Output the [x, y] coordinate of the center of the cell containing the given text.  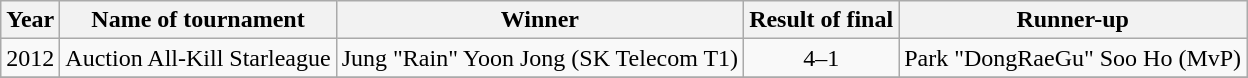
Result of final [822, 20]
Runner-up [1073, 20]
Park "DongRaeGu" Soo Ho (MvP) [1073, 58]
2012 [30, 58]
4–1 [822, 58]
Year [30, 20]
Jung "Rain" Yoon Jong (SK Telecom T1) [540, 58]
Winner [540, 20]
Name of tournament [198, 20]
Auction All-Kill Starleague [198, 58]
